Determine the [X, Y] coordinate at the center of the cell enclosing the given text.  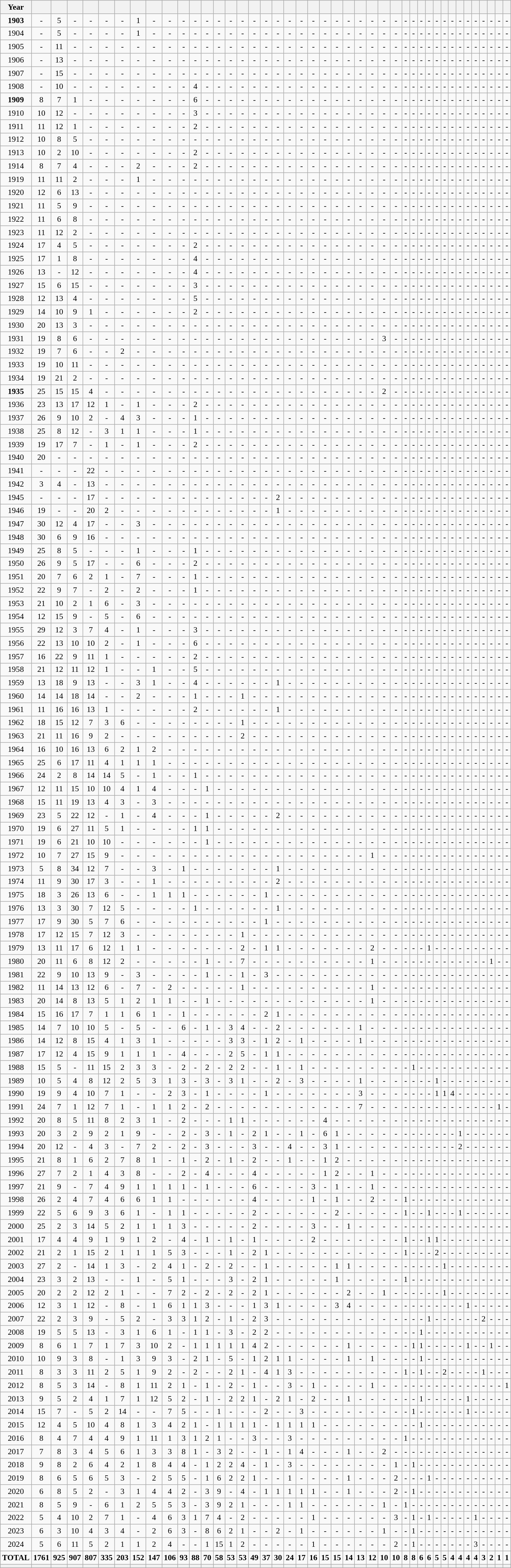
2009 [16, 1346]
2024 [16, 1545]
1936 [16, 405]
1937 [16, 418]
58 [219, 1558]
2019 [16, 1478]
1966 [16, 776]
1997 [16, 1187]
807 [91, 1558]
1934 [16, 378]
1962 [16, 723]
1921 [16, 206]
2012 [16, 1385]
2020 [16, 1491]
1939 [16, 445]
1906 [16, 60]
93 [184, 1558]
1963 [16, 736]
1978 [16, 935]
2010 [16, 1359]
1947 [16, 524]
1958 [16, 670]
1987 [16, 1054]
2006 [16, 1306]
1761 [41, 1558]
147 [154, 1558]
1977 [16, 921]
1935 [16, 391]
1961 [16, 709]
1912 [16, 140]
2014 [16, 1412]
TOTAL [16, 1558]
2005 [16, 1293]
1926 [16, 272]
2018 [16, 1465]
2022 [16, 1518]
1998 [16, 1200]
1964 [16, 749]
2021 [16, 1505]
70 [207, 1558]
1975 [16, 895]
1925 [16, 259]
2004 [16, 1279]
1954 [16, 617]
1948 [16, 537]
2023 [16, 1531]
1946 [16, 511]
907 [75, 1558]
1999 [16, 1213]
2015 [16, 1425]
1909 [16, 100]
1979 [16, 948]
1991 [16, 1107]
1929 [16, 312]
1933 [16, 365]
1903 [16, 20]
2017 [16, 1452]
1982 [16, 988]
1938 [16, 431]
1932 [16, 352]
1914 [16, 166]
1911 [16, 126]
1923 [16, 233]
2013 [16, 1399]
29 [41, 630]
1976 [16, 908]
1980 [16, 961]
335 [106, 1558]
2008 [16, 1333]
1952 [16, 590]
1924 [16, 246]
49 [254, 1558]
106 [170, 1558]
1995 [16, 1160]
1968 [16, 802]
1941 [16, 471]
1974 [16, 882]
1919 [16, 179]
1908 [16, 87]
1971 [16, 842]
1910 [16, 113]
1989 [16, 1081]
1967 [16, 789]
2001 [16, 1240]
1960 [16, 696]
1965 [16, 763]
1990 [16, 1094]
1984 [16, 1014]
2003 [16, 1266]
1904 [16, 33]
1992 [16, 1120]
1986 [16, 1041]
1969 [16, 815]
203 [123, 1558]
1955 [16, 630]
1988 [16, 1067]
1930 [16, 325]
1957 [16, 657]
1905 [16, 47]
1950 [16, 564]
1927 [16, 285]
Year [16, 7]
1981 [16, 975]
1994 [16, 1147]
152 [138, 1558]
34 [75, 869]
1931 [16, 339]
1928 [16, 299]
2000 [16, 1226]
1972 [16, 855]
2011 [16, 1372]
1945 [16, 497]
1907 [16, 73]
37 [266, 1558]
1973 [16, 869]
2002 [16, 1253]
925 [60, 1558]
1970 [16, 829]
1956 [16, 643]
1996 [16, 1173]
1922 [16, 219]
1949 [16, 551]
1959 [16, 683]
1920 [16, 193]
88 [196, 1558]
1940 [16, 458]
1942 [16, 484]
2016 [16, 1439]
1951 [16, 577]
1993 [16, 1133]
1913 [16, 153]
1983 [16, 1001]
1953 [16, 603]
2007 [16, 1319]
1985 [16, 1027]
